From the cell containing the given text, extract its center point as [x, y] coordinate. 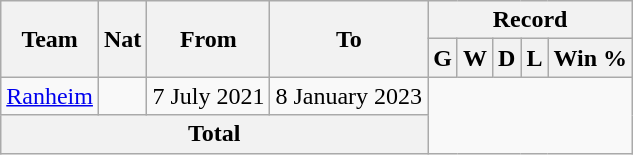
Team [50, 39]
G [443, 58]
Total [214, 134]
Nat [122, 39]
8 January 2023 [349, 96]
To [349, 39]
7 July 2021 [208, 96]
L [534, 58]
Win % [590, 58]
Ranheim [50, 96]
Record [530, 20]
W [474, 58]
From [208, 39]
D [506, 58]
